Capture the cell that displays the provided text and extract its (X, Y) central coordinate. 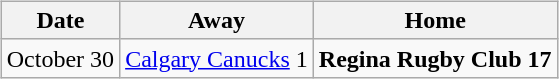
October 30 (60, 58)
Date (60, 20)
Away (217, 20)
Home (435, 20)
Calgary Canucks 1 (217, 58)
Regina Rugby Club 17 (435, 58)
